Locate the cell with the specified text and output its [X, Y] center coordinate. 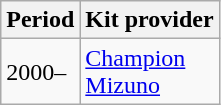
Kit provider [150, 20]
Period [40, 20]
ChampionMizuno [150, 72]
2000– [40, 72]
